Capture the cell that displays the provided text and extract its (x, y) central coordinate. 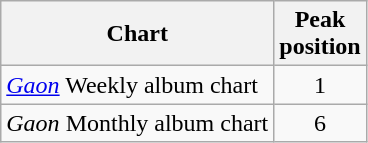
Chart (138, 34)
Gaon Monthly album chart (138, 123)
Peakposition (320, 34)
1 (320, 85)
6 (320, 123)
Gaon Weekly album chart (138, 85)
